Output the (X, Y) coordinate of the center of the cell containing the given text.  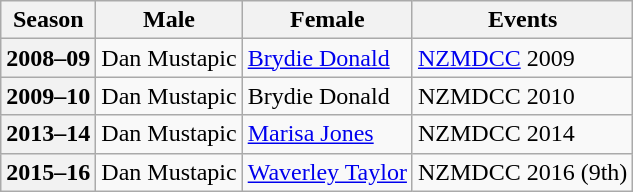
Events (522, 20)
2013–14 (48, 134)
Female (327, 20)
NZMDCC 2014 (522, 134)
2008–09 (48, 58)
Season (48, 20)
Waverley Taylor (327, 172)
Marisa Jones (327, 134)
2015–16 (48, 172)
2009–10 (48, 96)
Male (169, 20)
NZMDCC 2009 (522, 58)
NZMDCC 2016 (9th) (522, 172)
NZMDCC 2010 (522, 96)
